Provide the (X, Y) coordinate of the cell's center where the given text is located.  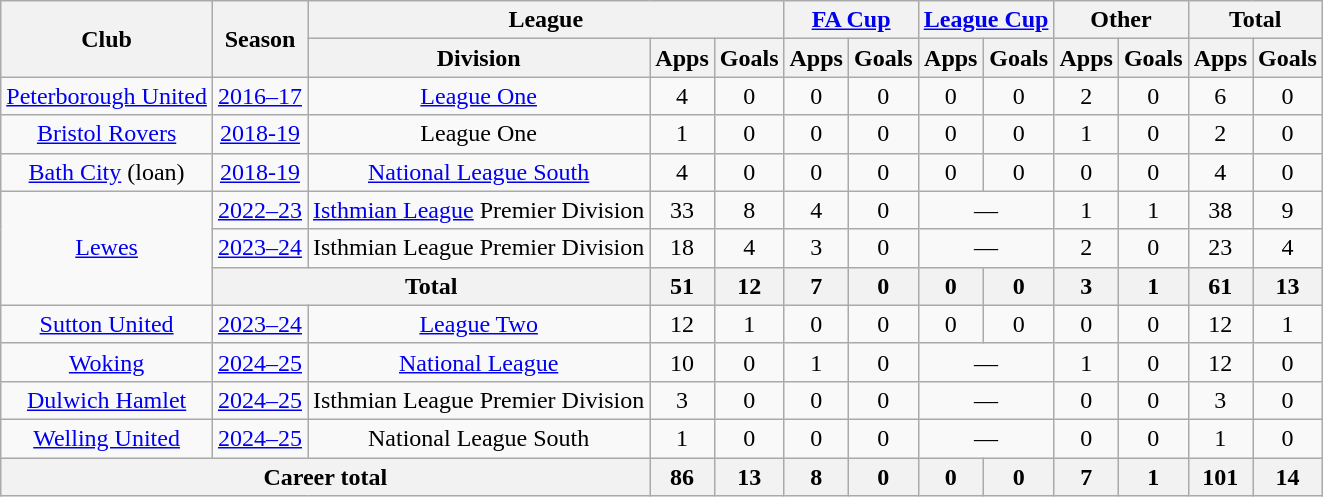
National League (479, 362)
League (546, 20)
Season (260, 39)
38 (1220, 210)
2022–23 (260, 210)
League Cup (986, 20)
86 (682, 477)
Peterborough United (107, 96)
Bristol Rovers (107, 134)
Woking (107, 362)
Welling United (107, 438)
18 (682, 248)
Bath City (loan) (107, 172)
2016–17 (260, 96)
Sutton United (107, 324)
51 (682, 286)
61 (1220, 286)
Lewes (107, 248)
League Two (479, 324)
9 (1288, 210)
10 (682, 362)
101 (1220, 477)
33 (682, 210)
Career total (326, 477)
14 (1288, 477)
FA Cup (851, 20)
Club (107, 39)
6 (1220, 96)
Dulwich Hamlet (107, 400)
Division (479, 58)
23 (1220, 248)
Other (1121, 20)
